Scan for the cell matching the given text and deliver its [x, y] coordinate at center. 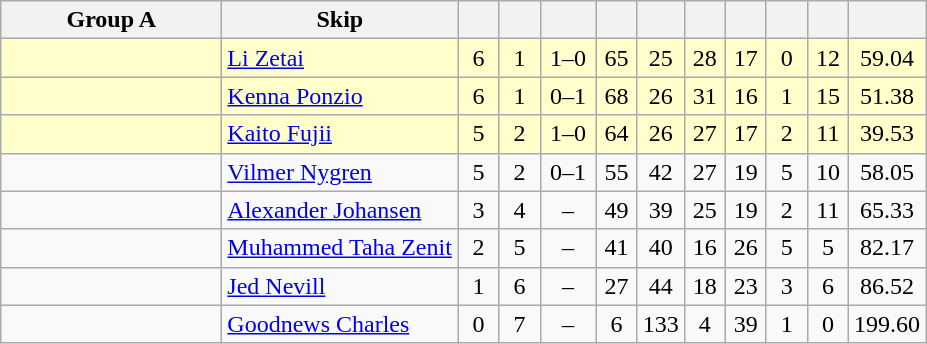
68 [616, 96]
199.60 [886, 324]
23 [746, 286]
Muhammed Taha Zenit [340, 248]
Jed Nevill [340, 286]
18 [704, 286]
10 [828, 172]
82.17 [886, 248]
Kaito Fujii [340, 134]
7 [520, 324]
12 [828, 58]
55 [616, 172]
Skip [340, 20]
133 [660, 324]
Goodnews Charles [340, 324]
65 [616, 58]
44 [660, 286]
31 [704, 96]
Li Zetai [340, 58]
59.04 [886, 58]
Alexander Johansen [340, 210]
Kenna Ponzio [340, 96]
28 [704, 58]
15 [828, 96]
42 [660, 172]
40 [660, 248]
41 [616, 248]
51.38 [886, 96]
Group A [112, 20]
58.05 [886, 172]
Vilmer Nygren [340, 172]
86.52 [886, 286]
39.53 [886, 134]
65.33 [886, 210]
49 [616, 210]
64 [616, 134]
